Pinpoint the cell where the given text exists, returning its [X, Y] midpoint coordinate. 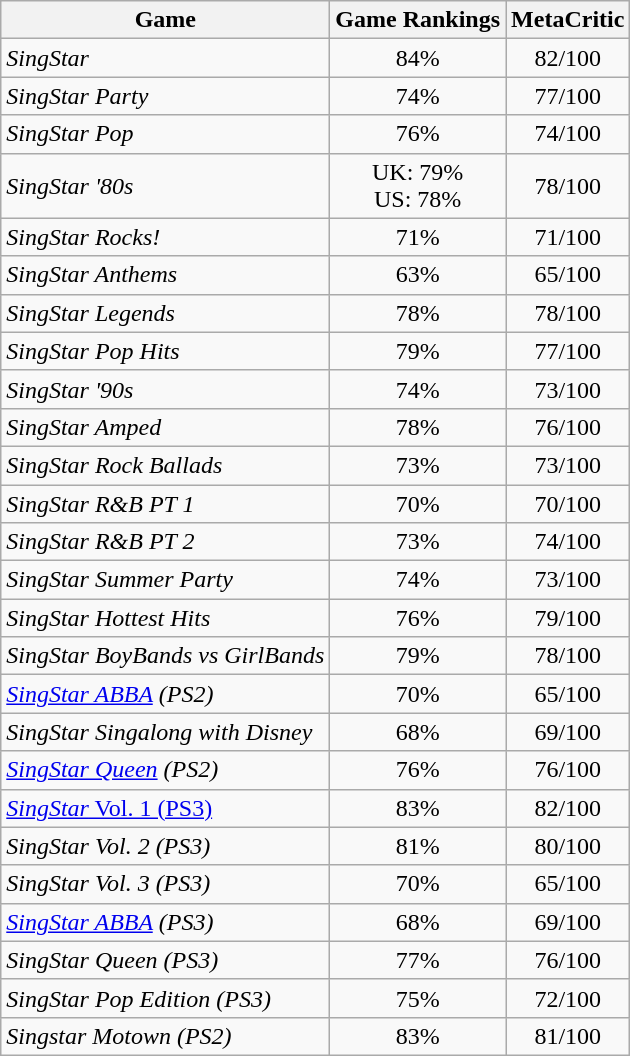
SingStar '90s [166, 389]
81/100 [568, 1036]
SingStar Legends [166, 313]
84% [418, 58]
Singstar Motown (PS2) [166, 1036]
71/100 [568, 237]
81% [418, 846]
Game [166, 20]
SingStar Hottest Hits [166, 618]
UK: 79% US: 78% [418, 186]
SingStar Summer Party [166, 580]
71% [418, 237]
80/100 [568, 846]
75% [418, 998]
72/100 [568, 998]
SingStar ABBA (PS3) [166, 922]
SingStar [166, 58]
63% [418, 275]
SingStar Rock Ballads [166, 465]
SingStar R&B PT 1 [166, 503]
SingStar BoyBands vs GirlBands [166, 656]
SingStar Amped [166, 427]
SingStar Singalong with Disney [166, 732]
MetaCritic [568, 20]
Game Rankings [418, 20]
70/100 [568, 503]
SingStar Party [166, 96]
79/100 [568, 618]
77% [418, 960]
SingStar R&B PT 2 [166, 542]
SingStar Vol. 3 (PS3) [166, 884]
SingStar Queen (PS3) [166, 960]
SingStar Vol. 1 (PS3) [166, 808]
SingStar Anthems [166, 275]
SingStar Rocks! [166, 237]
SingStar Queen (PS2) [166, 770]
SingStar ABBA (PS2) [166, 694]
SingStar Pop Edition (PS3) [166, 998]
SingStar Pop [166, 134]
SingStar Vol. 2 (PS3) [166, 846]
SingStar '80s [166, 186]
SingStar Pop Hits [166, 351]
